Detect which cell encompasses the target text, then output its [x, y] center coordinate. 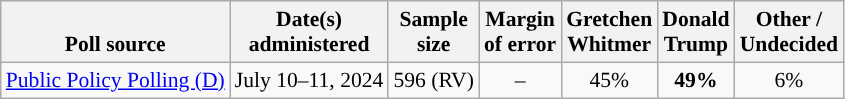
596 (RV) [434, 80]
Other /Undecided [789, 32]
49% [696, 80]
Public Policy Polling (D) [116, 80]
Date(s)administered [310, 32]
Marginof error [520, 32]
July 10–11, 2024 [310, 80]
– [520, 80]
DonaldTrump [696, 32]
GretchenWhitmer [609, 32]
Samplesize [434, 32]
Poll source [116, 32]
45% [609, 80]
6% [789, 80]
